Determine the (x, y) coordinate at the center of the cell enclosing the given text.  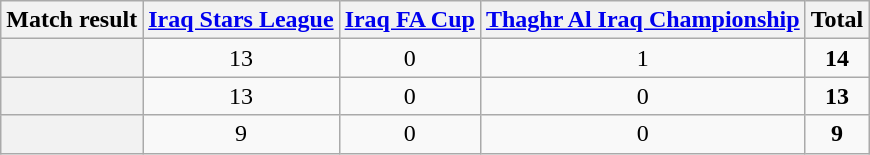
Thaghr Al Iraq Championship (642, 20)
1 (642, 58)
14 (837, 58)
Match result (72, 20)
Iraq Stars League (241, 20)
Iraq FA Cup (410, 20)
Total (837, 20)
